Return the (x, y) coordinate for the center point of the cell that contains the specified text.  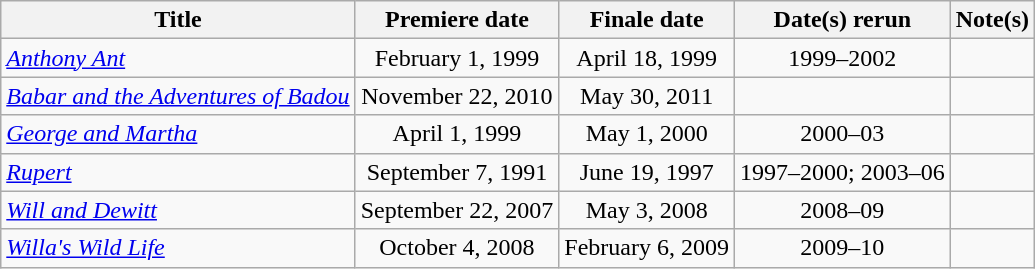
Will and Dewitt (178, 210)
Title (178, 20)
April 1, 1999 (457, 134)
September 22, 2007 (457, 210)
1999–2002 (843, 58)
Date(s) rerun (843, 20)
October 4, 2008 (457, 248)
May 1, 2000 (647, 134)
1997–2000; 2003–06 (843, 172)
Rupert (178, 172)
Finale date (647, 20)
February 1, 1999 (457, 58)
George and Martha (178, 134)
May 3, 2008 (647, 210)
Premiere date (457, 20)
February 6, 2009 (647, 248)
November 22, 2010 (457, 96)
2008–09 (843, 210)
2000–03 (843, 134)
April 18, 1999 (647, 58)
Babar and the Adventures of Badou (178, 96)
2009–10 (843, 248)
September 7, 1991 (457, 172)
May 30, 2011 (647, 96)
Willa's Wild Life (178, 248)
Anthony Ant (178, 58)
June 19, 1997 (647, 172)
Note(s) (992, 20)
